Locate the cell with the specified text and output its [x, y] center coordinate. 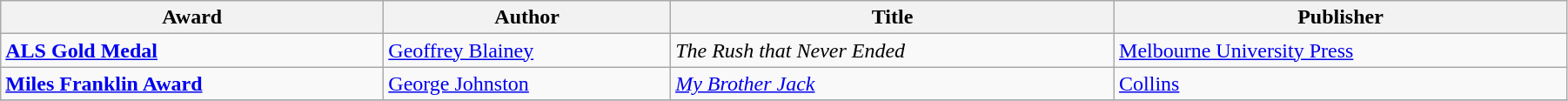
Title [893, 17]
George Johnston [527, 84]
Publisher [1341, 17]
My Brother Jack [893, 84]
Melbourne University Press [1341, 50]
Award [192, 17]
Author [527, 17]
The Rush that Never Ended [893, 50]
Collins [1341, 84]
Miles Franklin Award [192, 84]
ALS Gold Medal [192, 50]
Geoffrey Blainey [527, 50]
